Identify which cell holds the provided text, then report its [x, y] central coordinate. 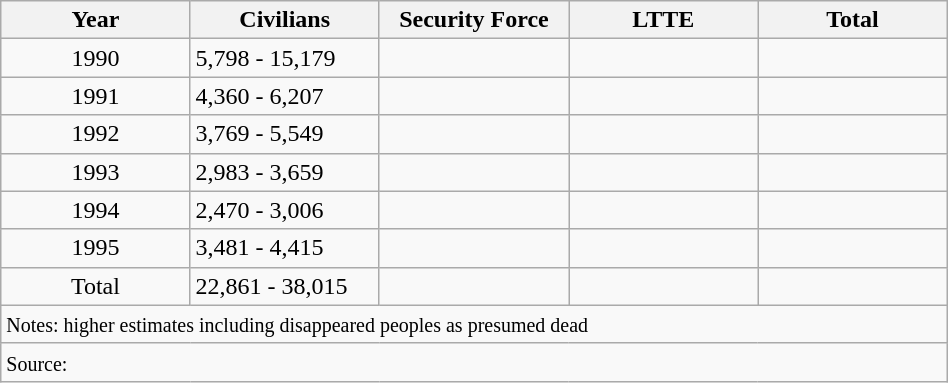
1990 [96, 58]
Year [96, 20]
1993 [96, 172]
2,470 - 3,006 [284, 210]
1995 [96, 248]
22,861 - 38,015 [284, 286]
Notes: higher estimates including disappeared peoples as presumed dead [474, 324]
1992 [96, 134]
5,798 - 15,179 [284, 58]
LTTE [664, 20]
Source: [474, 362]
Security Force [474, 20]
3,481 - 4,415 [284, 248]
1994 [96, 210]
3,769 - 5,549 [284, 134]
1991 [96, 96]
Civilians [284, 20]
4,360 - 6,207 [284, 96]
2,983 - 3,659 [284, 172]
